Search for the cell housing the specified text and yield its (x, y) center coordinate. 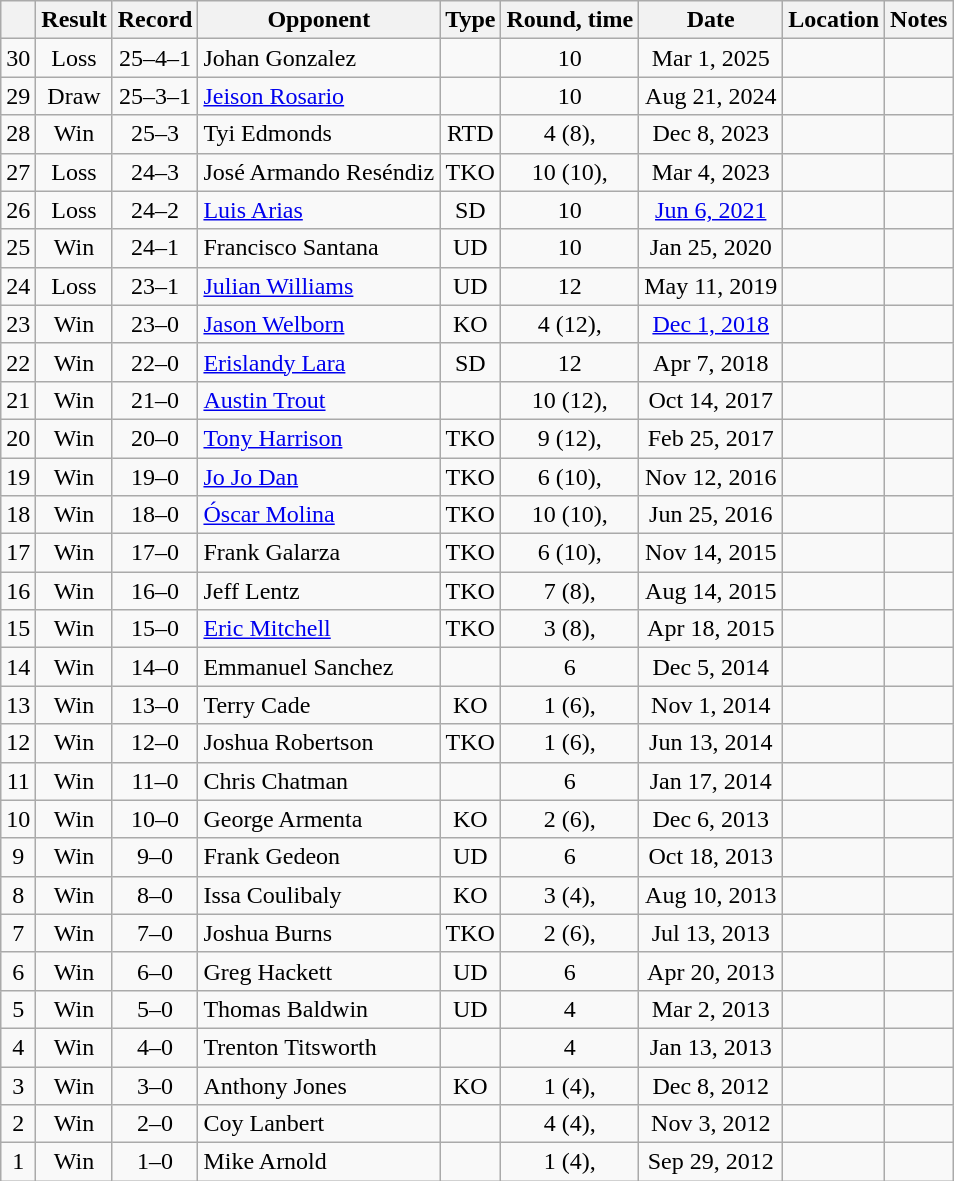
5 (18, 1009)
Nov 1, 2014 (711, 705)
24 (18, 286)
Aug 10, 2013 (711, 895)
Emmanuel Sanchez (319, 667)
Nov 3, 2012 (711, 1124)
Trenton Titsworth (319, 1047)
Joshua Robertson (319, 743)
Frank Gedeon (319, 857)
Aug 14, 2015 (711, 591)
25–4–1 (155, 58)
Jan 17, 2014 (711, 781)
Coy Lanbert (319, 1124)
Dec 5, 2014 (711, 667)
16–0 (155, 591)
5–0 (155, 1009)
18–0 (155, 515)
6–0 (155, 971)
Sep 29, 2012 (711, 1162)
10–0 (155, 819)
25–3 (155, 134)
Frank Galarza (319, 553)
8 (18, 895)
20 (18, 438)
May 11, 2019 (711, 286)
Julian Williams (319, 286)
Dec 1, 2018 (711, 324)
23–1 (155, 286)
Round, time (570, 20)
Jeff Lentz (319, 591)
Austin Trout (319, 400)
14–0 (155, 667)
24–1 (155, 248)
20–0 (155, 438)
Dec 8, 2023 (711, 134)
13–0 (155, 705)
Francisco Santana (319, 248)
30 (18, 58)
Jan 13, 2013 (711, 1047)
Jun 6, 2021 (711, 210)
Date (711, 20)
7–0 (155, 933)
Mar 1, 2025 (711, 58)
Feb 25, 2017 (711, 438)
1 (18, 1162)
Thomas Baldwin (319, 1009)
José Armando Reséndiz (319, 172)
7 (8), (570, 591)
21–0 (155, 400)
14 (18, 667)
25–3–1 (155, 96)
Oct 14, 2017 (711, 400)
Anthony Jones (319, 1085)
13 (18, 705)
Dec 8, 2012 (711, 1085)
11 (18, 781)
25 (18, 248)
17 (18, 553)
Nov 12, 2016 (711, 477)
Mar 2, 2013 (711, 1009)
2 (18, 1124)
8–0 (155, 895)
Tyi Edmonds (319, 134)
Apr 7, 2018 (711, 362)
15–0 (155, 629)
Nov 14, 2015 (711, 553)
12–0 (155, 743)
Mike Arnold (319, 1162)
27 (18, 172)
George Armenta (319, 819)
Location (834, 20)
Chris Chatman (319, 781)
21 (18, 400)
18 (18, 515)
3 (18, 1085)
10 (12), (570, 400)
23 (18, 324)
3–0 (155, 1085)
1–0 (155, 1162)
3 (8), (570, 629)
9 (18, 857)
Jul 13, 2013 (711, 933)
Tony Harrison (319, 438)
2–0 (155, 1124)
23–0 (155, 324)
28 (18, 134)
Notes (919, 20)
Dec 6, 2013 (711, 819)
Apr 18, 2015 (711, 629)
16 (18, 591)
Terry Cade (319, 705)
Aug 21, 2024 (711, 96)
3 (4), (570, 895)
Oct 18, 2013 (711, 857)
7 (18, 933)
Jeison Rosario (319, 96)
Johan Gonzalez (319, 58)
Luis Arias (319, 210)
4 (12), (570, 324)
Record (155, 20)
29 (18, 96)
Apr 20, 2013 (711, 971)
Jan 25, 2020 (711, 248)
RTD (470, 134)
Draw (74, 96)
26 (18, 210)
9 (12), (570, 438)
11–0 (155, 781)
4–0 (155, 1047)
4 (4), (570, 1124)
Jason Welborn (319, 324)
Mar 4, 2023 (711, 172)
Result (74, 20)
9–0 (155, 857)
22–0 (155, 362)
15 (18, 629)
Greg Hackett (319, 971)
17–0 (155, 553)
24–2 (155, 210)
Jun 13, 2014 (711, 743)
24–3 (155, 172)
Jun 25, 2016 (711, 515)
Type (470, 20)
19 (18, 477)
Opponent (319, 20)
Jo Jo Dan (319, 477)
Erislandy Lara (319, 362)
Eric Mitchell (319, 629)
4 (8), (570, 134)
Joshua Burns (319, 933)
19–0 (155, 477)
Óscar Molina (319, 515)
Issa Coulibaly (319, 895)
22 (18, 362)
